Identify which cell holds the provided text, then report its (X, Y) central coordinate. 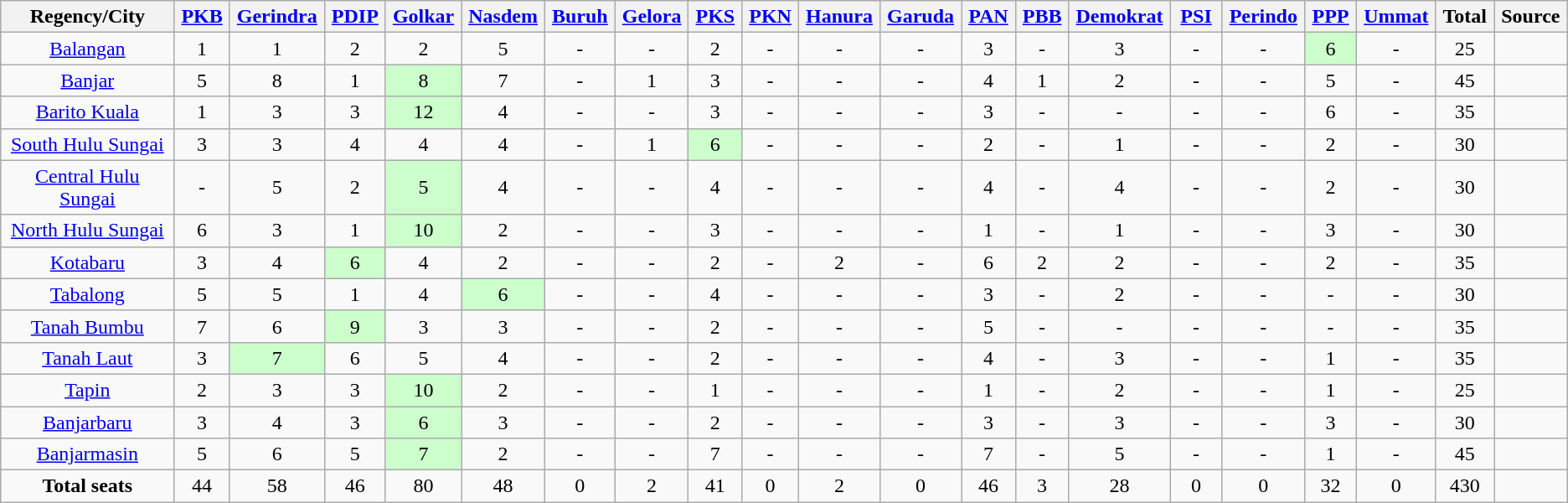
Tanah Laut (87, 358)
PKS (715, 17)
Regency/City (87, 17)
Total seats (87, 486)
PSI (1196, 17)
PPP (1330, 17)
Total (1465, 17)
Central Hulu Sungai (87, 188)
28 (1119, 486)
32 (1330, 486)
PKB (202, 17)
48 (503, 486)
80 (423, 486)
Tapin (87, 390)
12 (423, 112)
9 (355, 326)
Demokrat (1119, 17)
Gelora (652, 17)
Tanah Bumbu (87, 326)
Garuda (921, 17)
Buruh (580, 17)
PAN (988, 17)
430 (1465, 486)
Source (1531, 17)
Golkar (423, 17)
North Hulu Sungai (87, 231)
South Hulu Sungai (87, 144)
41 (715, 486)
Nasdem (503, 17)
Banjarbaru (87, 422)
Kotabaru (87, 262)
Tabalong (87, 294)
Perindo (1263, 17)
Barito Kuala (87, 112)
PDIP (355, 17)
Balangan (87, 49)
58 (276, 486)
Banjar (87, 80)
44 (202, 486)
Gerindra (276, 17)
Banjarmasin (87, 454)
PKN (771, 17)
Hanura (839, 17)
PBB (1042, 17)
Ummat (1396, 17)
